Return [X, Y] of the center of cell containing provided text 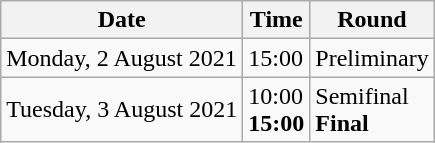
Time [276, 20]
Round [372, 20]
SemifinalFinal [372, 110]
Monday, 2 August 2021 [122, 58]
Preliminary [372, 58]
15:00 [276, 58]
10:0015:00 [276, 110]
Tuesday, 3 August 2021 [122, 110]
Date [122, 20]
